For the text-containing cell, return its midpoint in (X, Y) coordinate format. 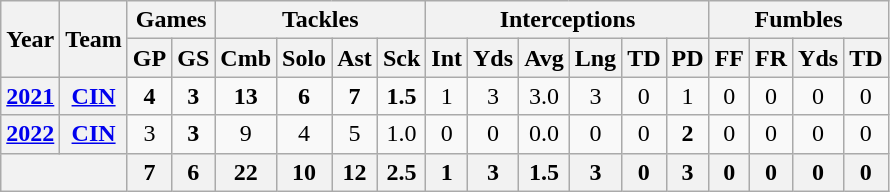
0.0 (544, 134)
2022 (30, 134)
2 (688, 134)
10 (304, 172)
FR (772, 58)
Year (30, 39)
Int (447, 58)
13 (246, 96)
Tackles (320, 20)
3.0 (544, 96)
PD (688, 58)
Solo (304, 58)
GP (149, 58)
2021 (30, 96)
12 (355, 172)
Interceptions (568, 20)
Avg (544, 58)
9 (246, 134)
5 (355, 134)
Games (170, 20)
Ast (355, 58)
Lng (595, 58)
Cmb (246, 58)
GS (194, 58)
22 (246, 172)
FF (729, 58)
Sck (401, 58)
Team (94, 39)
Fumbles (798, 20)
2.5 (401, 172)
1.0 (401, 134)
